Pinpoint the cell where the given text exists, returning its (X, Y) midpoint coordinate. 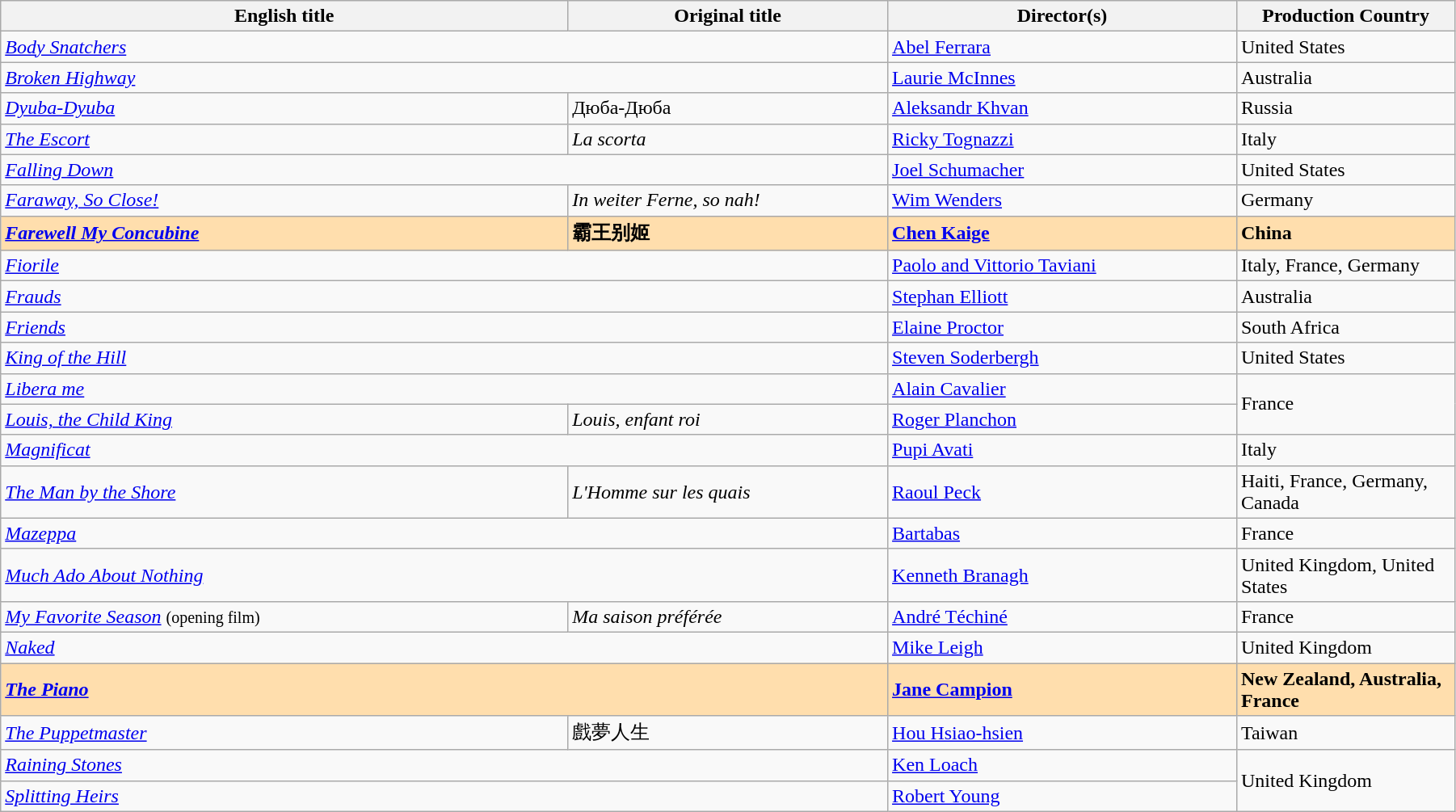
Ma saison préférée (728, 616)
South Africa (1345, 327)
Raining Stones (444, 765)
Aleksandr Khvan (1063, 108)
Robert Young (1063, 796)
Fiorile (444, 266)
Original title (728, 16)
Faraway, So Close! (284, 200)
Frauds (444, 297)
Mazeppa (444, 533)
Laurie McInnes (1063, 78)
Splitting Heirs (444, 796)
The Piano (444, 688)
Director(s) (1063, 16)
My Favorite Season (opening film) (284, 616)
Libera me (444, 389)
Chen Kaige (1063, 233)
Bartabas (1063, 533)
Falling Down (444, 170)
Jane Campion (1063, 688)
Mike Leigh (1063, 647)
Alain Cavalier (1063, 389)
Much Ado About Nothing (444, 575)
Taiwan (1345, 734)
Wim Wenders (1063, 200)
Steven Soderbergh (1063, 358)
Ricky Tognazzi (1063, 139)
Raoul Peck (1063, 491)
戲夢人生 (728, 734)
Hou Hsiao-hsien (1063, 734)
Production Country (1345, 16)
L'Homme sur les quais (728, 491)
Ken Loach (1063, 765)
New Zealand, Australia, France (1345, 688)
Body Snatchers (444, 47)
King of the Hill (444, 358)
Italy, France, Germany (1345, 266)
Germany (1345, 200)
Magnificat (444, 450)
The Puppetmaster (284, 734)
Paolo and Vittorio Taviani (1063, 266)
Stephan Elliott (1063, 297)
Дюба-Дюба (728, 108)
Joel Schumacher (1063, 170)
Elaine Proctor (1063, 327)
Broken Highway (444, 78)
Friends (444, 327)
In weiter Ferne, so nah! (728, 200)
Roger Planchon (1063, 419)
Haiti, France, Germany, Canada (1345, 491)
Dyuba-Dyuba (284, 108)
Kenneth Branagh (1063, 575)
Louis, the Child King (284, 419)
Abel Ferrara (1063, 47)
Naked (444, 647)
The Man by the Shore (284, 491)
China (1345, 233)
Farewell My Concubine (284, 233)
André Téchiné (1063, 616)
Louis, enfant roi (728, 419)
Russia (1345, 108)
English title (284, 16)
Pupi Avati (1063, 450)
United Kingdom, United States (1345, 575)
The Escort (284, 139)
La scorta (728, 139)
霸王别姬 (728, 233)
